Detect which cell encompasses the target text, then output its (x, y) center coordinate. 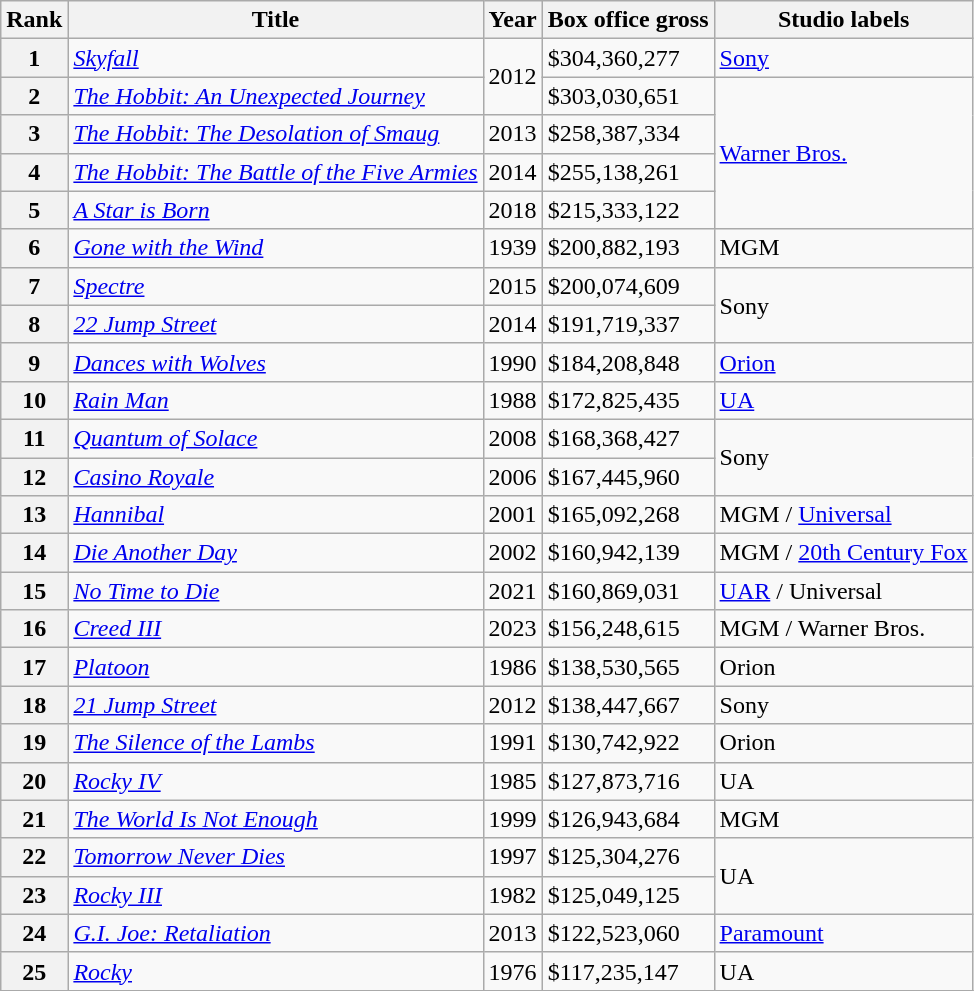
Title (276, 20)
$156,248,615 (628, 629)
2018 (512, 210)
2008 (512, 438)
1988 (512, 400)
The Hobbit: The Battle of the Five Armies (276, 172)
6 (34, 248)
Tomorrow Never Dies (276, 857)
1999 (512, 819)
Spectre (276, 286)
1939 (512, 248)
MGM / Warner Bros. (844, 629)
1990 (512, 362)
2 (34, 96)
23 (34, 895)
16 (34, 629)
$160,942,139 (628, 553)
1997 (512, 857)
Die Another Day (276, 553)
Rocky (276, 971)
8 (34, 324)
The Hobbit: An Unexpected Journey (276, 96)
Warner Bros. (844, 153)
2006 (512, 477)
1 (34, 58)
$165,092,268 (628, 515)
$184,208,848 (628, 362)
2023 (512, 629)
19 (34, 743)
21 (34, 819)
22 (34, 857)
$215,333,122 (628, 210)
Rocky IV (276, 781)
Rain Man (276, 400)
Creed III (276, 629)
$122,523,060 (628, 933)
2002 (512, 553)
$138,447,667 (628, 705)
Rank (34, 20)
14 (34, 553)
$160,869,031 (628, 591)
4 (34, 172)
UAR / Universal (844, 591)
2021 (512, 591)
25 (34, 971)
$125,049,125 (628, 895)
Rocky III (276, 895)
1985 (512, 781)
13 (34, 515)
$303,030,651 (628, 96)
5 (34, 210)
MGM / 20th Century Fox (844, 553)
Quantum of Solace (276, 438)
1991 (512, 743)
$127,873,716 (628, 781)
1986 (512, 667)
2015 (512, 286)
10 (34, 400)
12 (34, 477)
$138,530,565 (628, 667)
15 (34, 591)
$304,360,277 (628, 58)
$117,235,147 (628, 971)
A Star is Born (276, 210)
1976 (512, 971)
17 (34, 667)
No Time to Die (276, 591)
$255,138,261 (628, 172)
21 Jump Street (276, 705)
18 (34, 705)
Hannibal (276, 515)
Paramount (844, 933)
24 (34, 933)
$130,742,922 (628, 743)
The World Is Not Enough (276, 819)
Year (512, 20)
Studio labels (844, 20)
G.I. Joe: Retaliation (276, 933)
Box office gross (628, 20)
$191,719,337 (628, 324)
9 (34, 362)
22 Jump Street (276, 324)
$168,368,427 (628, 438)
$200,882,193 (628, 248)
$167,445,960 (628, 477)
11 (34, 438)
Casino Royale (276, 477)
2001 (512, 515)
$200,074,609 (628, 286)
1982 (512, 895)
Gone with the Wind (276, 248)
$126,943,684 (628, 819)
3 (34, 134)
7 (34, 286)
$258,387,334 (628, 134)
20 (34, 781)
The Hobbit: The Desolation of Smaug (276, 134)
$125,304,276 (628, 857)
$172,825,435 (628, 400)
The Silence of the Lambs (276, 743)
Skyfall (276, 58)
Dances with Wolves (276, 362)
Platoon (276, 667)
MGM / Universal (844, 515)
